Capture the cell that displays the provided text and extract its (X, Y) central coordinate. 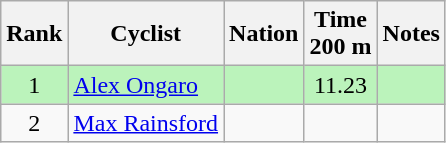
Alex Ongaro (146, 85)
Cyclist (146, 34)
Rank (34, 34)
2 (34, 123)
1 (34, 85)
11.23 (340, 85)
Notes (411, 34)
Nation (264, 34)
Max Rainsford (146, 123)
Time200 m (340, 34)
